Output the (x, y) coordinate of the center of the cell containing the given text.  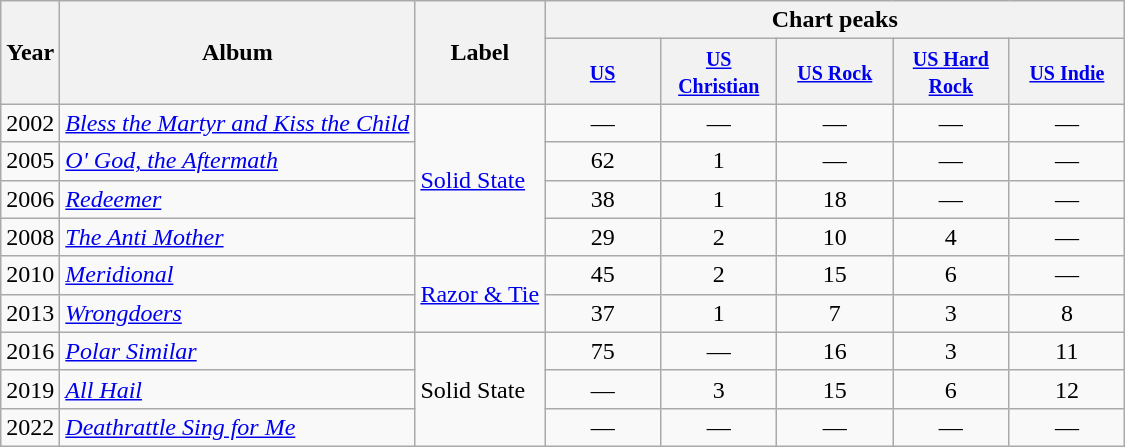
2022 (30, 427)
US Christian (719, 72)
All Hail (238, 389)
US Hard Rock (951, 72)
2006 (30, 199)
2005 (30, 161)
2016 (30, 351)
Meridional (238, 275)
12 (1067, 389)
16 (835, 351)
Deathrattle Sing for Me (238, 427)
US Rock (835, 72)
38 (603, 199)
2002 (30, 123)
37 (603, 313)
2008 (30, 237)
29 (603, 237)
2010 (30, 275)
11 (1067, 351)
US (603, 72)
62 (603, 161)
8 (1067, 313)
Label (480, 52)
Redeemer (238, 199)
Polar Similar (238, 351)
2019 (30, 389)
The Anti Mother (238, 237)
US Indie (1067, 72)
2013 (30, 313)
Year (30, 52)
Wrongdoers (238, 313)
Chart peaks (835, 20)
45 (603, 275)
4 (951, 237)
Album (238, 52)
7 (835, 313)
Razor & Tie (480, 294)
O' God, the Aftermath (238, 161)
18 (835, 199)
Bless the Martyr and Kiss the Child (238, 123)
75 (603, 351)
10 (835, 237)
